Find where the given text appears and provide that cell's center as [X, Y] coordinate. 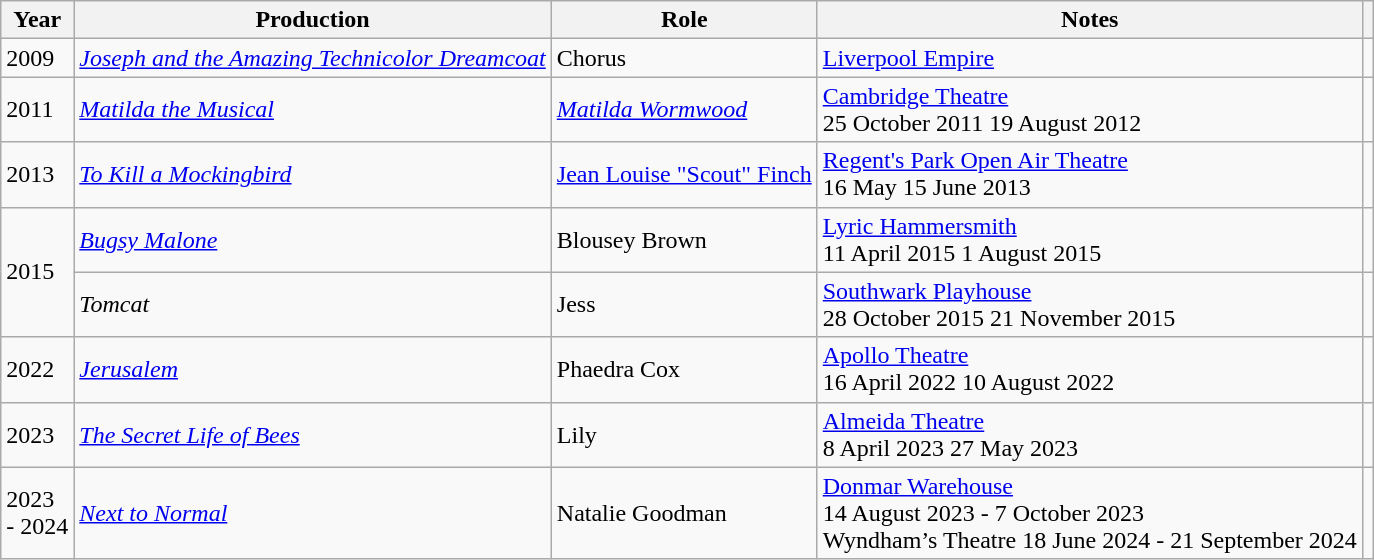
Bugsy Malone [312, 240]
Matilda the Musical [312, 110]
2013 [38, 174]
Matilda Wormwood [684, 110]
Lily [684, 434]
Notes [1090, 20]
Joseph and the Amazing Technicolor Dreamcoat [312, 58]
Regent's Park Open Air Theatre16 May 15 June 2013 [1090, 174]
Natalie Goodman [684, 513]
Jess [684, 304]
2023 [38, 434]
Apollo Theatre16 April 2022 10 August 2022 [1090, 370]
Blousey Brown [684, 240]
Next to Normal [312, 513]
2023- 2024 [38, 513]
Jean Louise "Scout" Finch [684, 174]
Almeida Theatre8 April 2023 27 May 2023 [1090, 434]
Tomcat [312, 304]
Lyric Hammersmith11 April 2015 1 August 2015 [1090, 240]
Year [38, 20]
2011 [38, 110]
Phaedra Cox [684, 370]
Role [684, 20]
The Secret Life of Bees [312, 434]
Jerusalem [312, 370]
Cambridge Theatre 25 October 2011 19 August 2012 [1090, 110]
Chorus [684, 58]
2022 [38, 370]
Donmar Warehouse14 August 2023 - 7 October 2023Wyndham’s Theatre 18 June 2024 - 21 September 2024 [1090, 513]
Southwark Playhouse28 October 2015 21 November 2015 [1090, 304]
2015 [38, 272]
Liverpool Empire [1090, 58]
2009 [38, 58]
Production [312, 20]
To Kill a Mockingbird [312, 174]
